Return (x, y) of the center of cell containing provided text 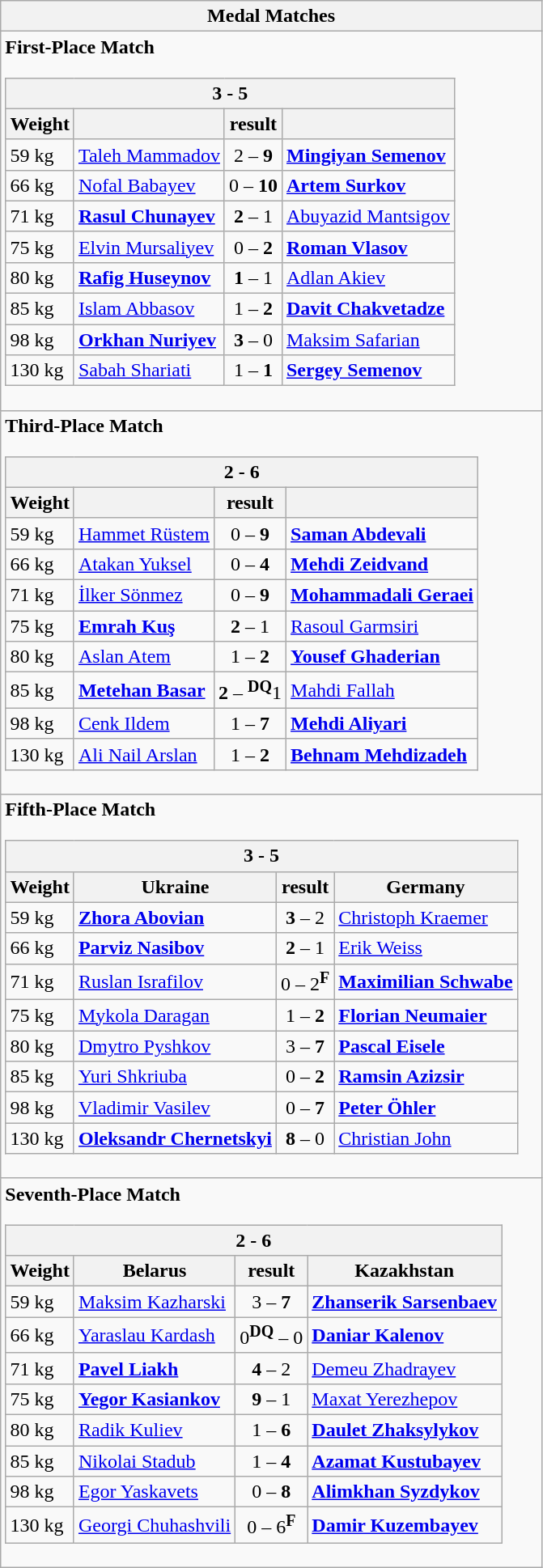
Damir Kuzembayev (405, 1526)
9 – 1 (272, 1399)
Metehan Basar (144, 691)
0 – 8 (272, 1492)
Germany (426, 887)
Pavel Liakh (154, 1368)
Yaraslau Kardash (154, 1335)
3 – 0 (252, 340)
Vladimir Vasilev (175, 1108)
Ramsin Azizsir (426, 1077)
İlker Sönmez (144, 595)
Maksim Kazharski (154, 1302)
Radik Kuliev (154, 1430)
3 – 2 (304, 917)
Abuyazid Mantsigov (367, 216)
Islam Abbasov (149, 309)
Dmytro Pyshkov (175, 1046)
Demeu Zhadrayev (405, 1368)
0 – 7 (304, 1108)
Rasoul Garmsiri (382, 626)
Zhora Abovian (175, 917)
Davit Chakvetadze (367, 309)
Christian John (426, 1138)
0DQ – 0 (272, 1335)
Erik Weiss (426, 948)
Mahdi Fallah (382, 691)
Pascal Eisele (426, 1046)
Oleksandr Chernetskyi (175, 1138)
Maximilian Schwabe (426, 982)
Nofal Babayev (149, 185)
Yegor Kasiankov (154, 1399)
Sergey Semenov (367, 371)
Daulet Zhaksylykov (405, 1430)
Saman Abdevali (382, 533)
Peter Öhler (426, 1108)
Nikolai Stadub (154, 1461)
Roman Vlasov (367, 247)
Mehdi Zeidvand (382, 564)
Kazakhstan (405, 1271)
Belarus (154, 1271)
Georgi Chuhashvili (154, 1526)
Daniar Kalenov (405, 1335)
Taleh Mammadov (149, 155)
Florian Neumaier (426, 1015)
Sabah Shariati (149, 371)
1 – 4 (272, 1461)
Parviz Nasibov (175, 948)
0 – 4 (249, 564)
Ukraine (175, 887)
Hammet Rüstem (144, 533)
Mohammadali Geraei (382, 595)
Yousef Ghaderian (382, 657)
Atakan Yuksel (144, 564)
Maksim Safarian (367, 340)
Artem Surkov (367, 185)
Maxat Yerezhepov (405, 1399)
2 – DQ1 (249, 691)
Rafig Huseynov (149, 278)
Mykola Daragan (175, 1015)
Adlan Akiev (367, 278)
Medal Matches (272, 16)
Azamat Kustubayev (405, 1461)
4 – 2 (272, 1368)
Behnam Mehdizadeh (382, 754)
Ruslan Israfilov (175, 982)
Christoph Kraemer (426, 917)
1 – 7 (249, 723)
Zhanserik Sarsenbaev (405, 1302)
Emrah Kuş (144, 626)
Mingiyan Semenov (367, 155)
0 – 10 (252, 185)
2 – 9 (252, 155)
Cenk Ildem (144, 723)
Aslan Atem (144, 657)
Elvin Mursaliyev (149, 247)
Alimkhan Syzdykov (405, 1492)
Ali Nail Arslan (144, 754)
Orkhan Nuriyev (149, 340)
Yuri Shkriuba (175, 1077)
0 – 6F (272, 1526)
1 – 6 (272, 1430)
Egor Yaskavets (154, 1492)
0 – 2F (304, 982)
Rasul Chunayev (149, 216)
8 – 0 (304, 1138)
Mehdi Aliyari (382, 723)
